Scan for the cell matching the given text and deliver its [x, y] coordinate at center. 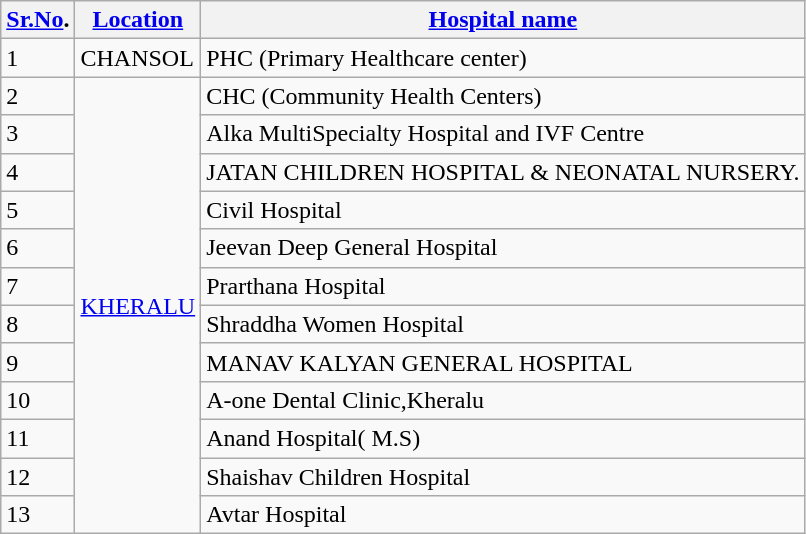
A-one Dental Clinic,Kheralu [503, 400]
CHANSOL [138, 58]
9 [38, 362]
Anand Hospital( M.S) [503, 438]
11 [38, 438]
Shaishav Children Hospital [503, 477]
7 [38, 286]
3 [38, 134]
5 [38, 210]
Alka MultiSpecialty Hospital and IVF Centre [503, 134]
Avtar Hospital [503, 515]
13 [38, 515]
CHC (Community Health Centers) [503, 96]
1 [38, 58]
12 [38, 477]
8 [38, 324]
Location [138, 20]
Prarthana Hospital [503, 286]
10 [38, 400]
Civil Hospital [503, 210]
MANAV KALYAN GENERAL HOSPITAL [503, 362]
Sr.No. [38, 20]
PHC (Primary Healthcare center) [503, 58]
KHERALU [138, 306]
2 [38, 96]
Jeevan Deep General Hospital [503, 248]
JATAN CHILDREN HOSPITAL & NEONATAL NURSERY. [503, 172]
4 [38, 172]
6 [38, 248]
Shraddha Women Hospital [503, 324]
Hospital name [503, 20]
